Output the (X, Y) coordinate of the center of the cell containing the given text.  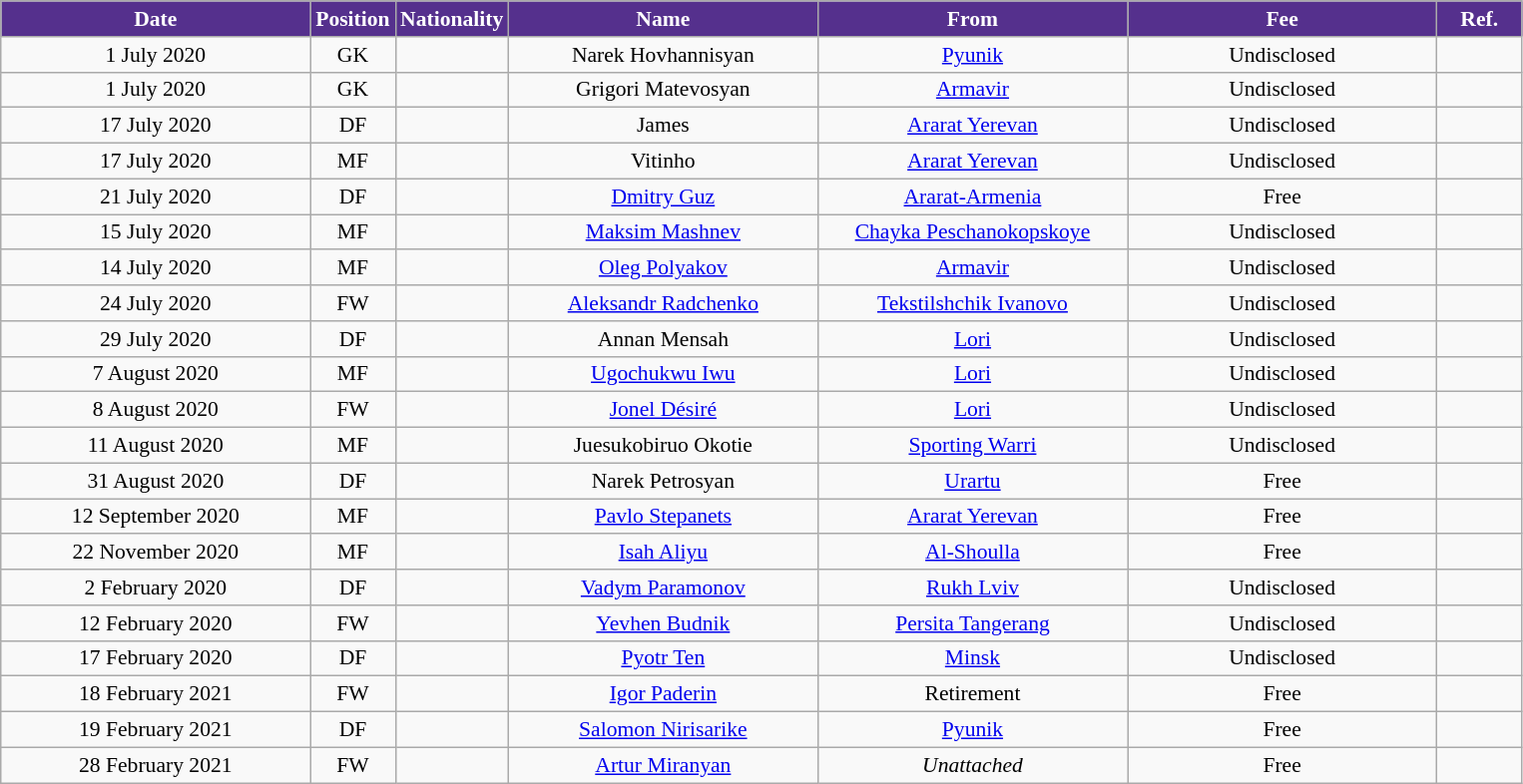
From (972, 19)
7 August 2020 (156, 374)
Rukh Lviv (972, 588)
Artur Miranyan (663, 765)
Annan Mensah (663, 339)
Narek Hovhannisyan (663, 55)
Sporting Warri (972, 446)
Pyotr Ten (663, 658)
29 July 2020 (156, 339)
James (663, 126)
Vitinho (663, 162)
15 July 2020 (156, 232)
2 February 2020 (156, 588)
Grigori Matevosyan (663, 90)
11 August 2020 (156, 446)
24 July 2020 (156, 303)
Igor Paderin (663, 694)
Retirement (972, 694)
8 August 2020 (156, 410)
17 February 2020 (156, 658)
31 August 2020 (156, 481)
Isah Aliyu (663, 553)
Ref. (1479, 19)
12 September 2020 (156, 517)
12 February 2020 (156, 623)
Juesukobiruo Okotie (663, 446)
Yevhen Budnik (663, 623)
Tekstilshchik Ivanovo (972, 303)
Minsk (972, 658)
Ugochukwu Iwu (663, 374)
Persita Tangerang (972, 623)
Narek Petrosyan (663, 481)
Pavlo Stepanets (663, 517)
Maksim Mashnev (663, 232)
Al-Shoulla (972, 553)
Aleksandr Radchenko (663, 303)
Unattached (972, 765)
Salomon Nirisarike (663, 730)
22 November 2020 (156, 553)
Urartu (972, 481)
Date (156, 19)
Vadym Paramonov (663, 588)
28 February 2021 (156, 765)
Dmitry Guz (663, 196)
Oleg Polyakov (663, 268)
19 February 2021 (156, 730)
21 July 2020 (156, 196)
Position (353, 19)
Fee (1282, 19)
Jonel Désiré (663, 410)
Name (663, 19)
Nationality (451, 19)
Ararat-Armenia (972, 196)
18 February 2021 (156, 694)
Chayka Peschanokopskoye (972, 232)
14 July 2020 (156, 268)
